Provide the (x, y) coordinate of the cell's center where the given text is located.  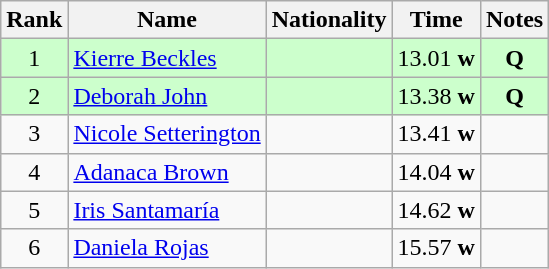
13.38 w (436, 96)
Name (167, 20)
2 (34, 96)
3 (34, 134)
Nationality (329, 20)
Nicole Setterington (167, 134)
Deborah John (167, 96)
5 (34, 210)
Rank (34, 20)
15.57 w (436, 248)
1 (34, 58)
Adanaca Brown (167, 172)
14.62 w (436, 210)
Notes (514, 20)
14.04 w (436, 172)
13.41 w (436, 134)
Kierre Beckles (167, 58)
13.01 w (436, 58)
6 (34, 248)
Time (436, 20)
4 (34, 172)
Daniela Rojas (167, 248)
Iris Santamaría (167, 210)
